Return (X, Y) of the center of cell containing provided text 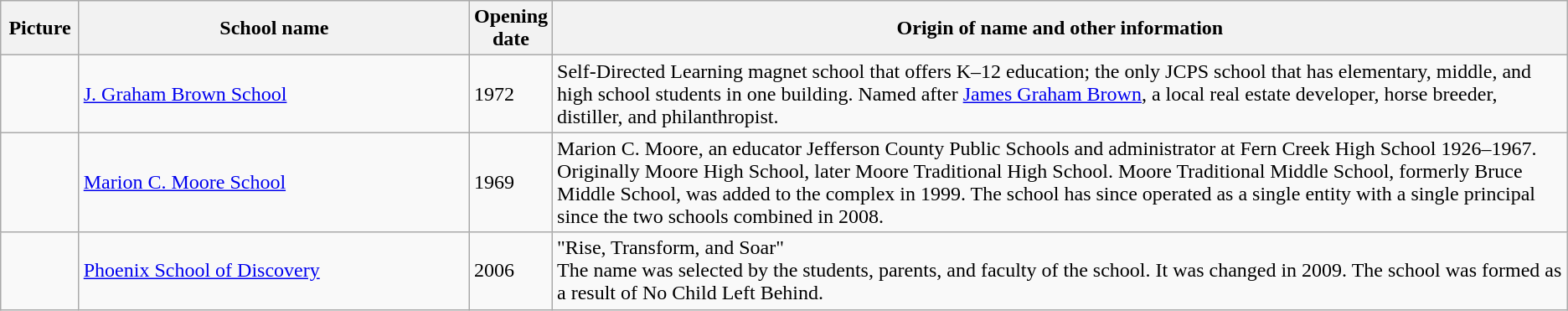
1969 (511, 183)
Picture (40, 29)
2006 (511, 271)
1972 (511, 94)
Origin of name and other information (1060, 29)
School name (274, 29)
Opening date (511, 29)
Phoenix School of Discovery (274, 271)
Marion C. Moore School (274, 183)
J. Graham Brown School (274, 94)
